Provide the [X, Y] coordinate of the cell's center where the given text is located.  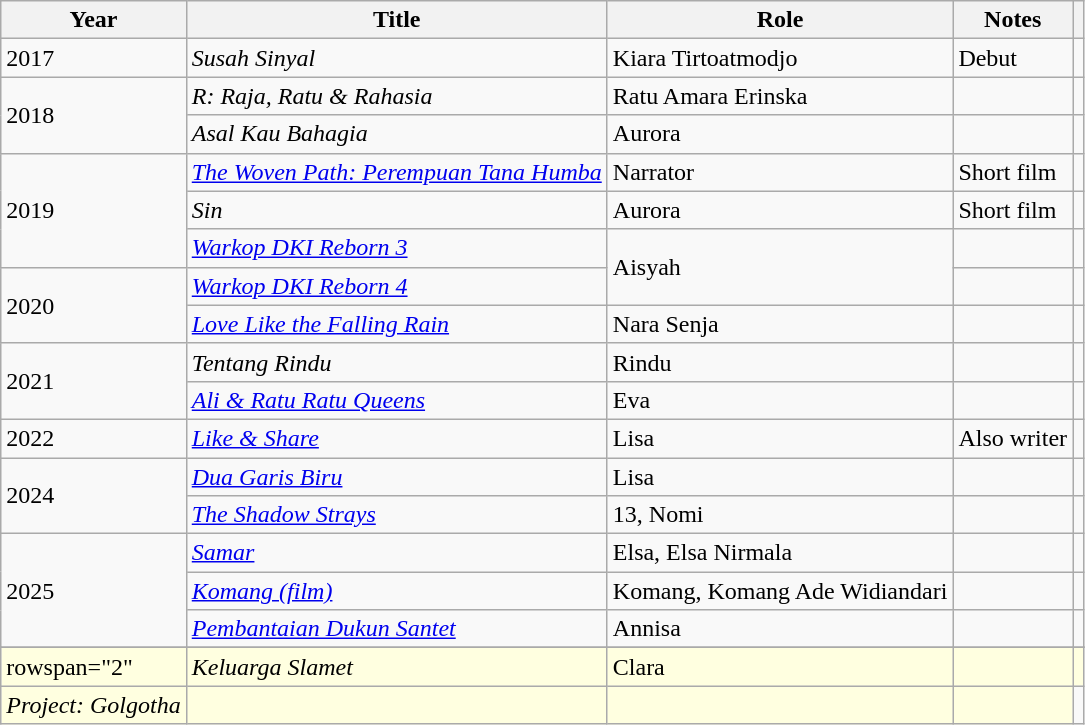
Samar [396, 553]
Clara [780, 667]
2022 [94, 438]
Year [94, 20]
Keluarga Slamet [396, 667]
Susah Sinyal [396, 58]
Title [396, 20]
2020 [94, 305]
rowspan="2" [94, 667]
Like & Share [396, 438]
Project: Golgotha [94, 705]
Nara Senja [780, 324]
Debut [1013, 58]
The Shadow Strays [396, 515]
Narrator [780, 172]
Eva [780, 400]
Kiara Tirtoatmodjo [780, 58]
The Woven Path: Perempuan Tana Humba [396, 172]
Komang, Komang Ade Widiandari [780, 591]
Aisyah [780, 267]
Ali & Ratu Ratu Queens [396, 400]
Role [780, 20]
Tentang Rindu [396, 362]
Also writer [1013, 438]
Ratu Amara Erinska [780, 96]
Rindu [780, 362]
2021 [94, 381]
2017 [94, 58]
Sin [396, 210]
Notes [1013, 20]
Elsa, Elsa Nirmala [780, 553]
2025 [94, 591]
Love Like the Falling Rain [396, 324]
Dua Garis Biru [396, 477]
Komang (film) [396, 591]
Warkop DKI Reborn 4 [396, 286]
Asal Kau Bahagia [396, 134]
Pembantaian Dukun Santet [396, 629]
2018 [94, 115]
Annisa [780, 629]
R: Raja, Ratu & Rahasia [396, 96]
2024 [94, 496]
13, Nomi [780, 515]
2019 [94, 210]
Warkop DKI Reborn 3 [396, 248]
